Determine the [X, Y] coordinate at the center of the cell enclosing the given text.  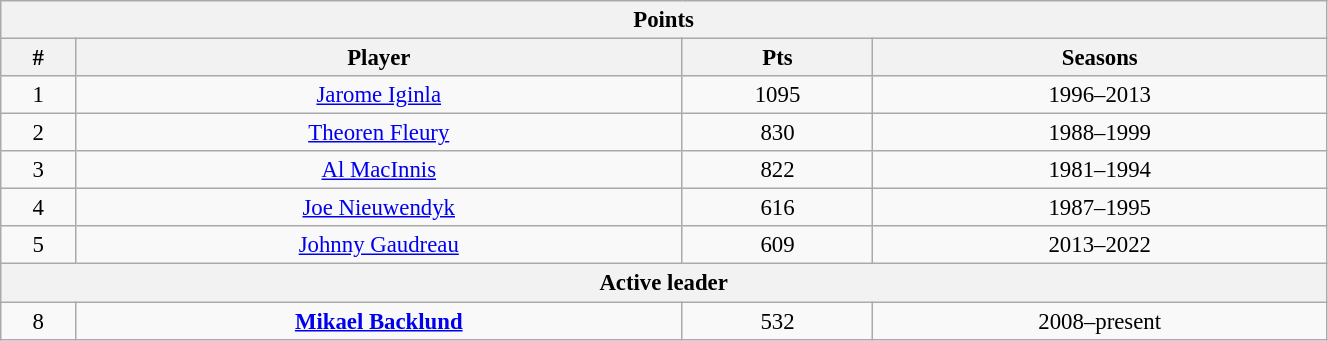
2013–2022 [1100, 245]
Mikael Backlund [379, 321]
1095 [778, 95]
532 [778, 321]
1996–2013 [1100, 95]
1988–1999 [1100, 133]
Al MacInnis [379, 170]
1987–1995 [1100, 208]
Theoren Fleury [379, 133]
609 [778, 245]
3 [38, 170]
5 [38, 245]
Joe Nieuwendyk [379, 208]
Pts [778, 58]
1 [38, 95]
830 [778, 133]
2 [38, 133]
Player [379, 58]
2008–present [1100, 321]
8 [38, 321]
Seasons [1100, 58]
Johnny Gaudreau [379, 245]
Points [664, 20]
# [38, 58]
822 [778, 170]
1981–1994 [1100, 170]
Active leader [664, 283]
Jarome Iginla [379, 95]
616 [778, 208]
4 [38, 208]
